Detect which cell encompasses the target text, then output its (x, y) center coordinate. 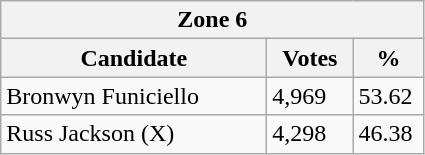
Bronwyn Funiciello (134, 96)
Votes (310, 58)
Candidate (134, 58)
% (388, 58)
Russ Jackson (X) (134, 134)
Zone 6 (212, 20)
4,969 (310, 96)
53.62 (388, 96)
46.38 (388, 134)
4,298 (310, 134)
